Identify which cell holds the provided text, then report its (X, Y) central coordinate. 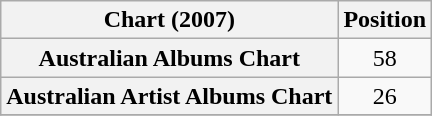
26 (385, 96)
Position (385, 20)
58 (385, 58)
Australian Albums Chart (170, 58)
Chart (2007) (170, 20)
Australian Artist Albums Chart (170, 96)
